Find where the given text appears and provide that cell's center as [X, Y] coordinate. 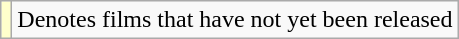
Denotes films that have not yet been released [235, 20]
